Determine the (X, Y) coordinate at the center of the cell enclosing the given text.  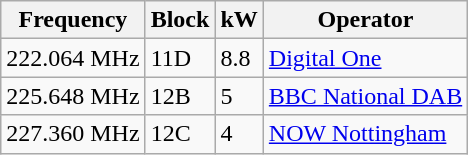
kW (239, 20)
12C (180, 134)
Frequency (73, 20)
NOW Nottingham (365, 134)
11D (180, 58)
4 (239, 134)
227.360 MHz (73, 134)
Digital One (365, 58)
225.648 MHz (73, 96)
222.064 MHz (73, 58)
8.8 (239, 58)
12B (180, 96)
BBC National DAB (365, 96)
Operator (365, 20)
5 (239, 96)
Block (180, 20)
